Return the [X, Y] coordinate for the center point of the cell that contains the specified text.  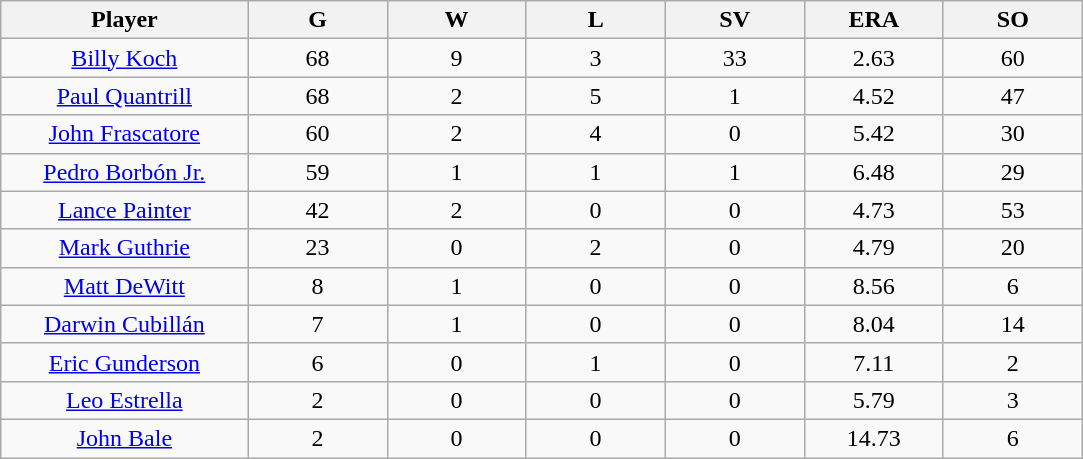
Darwin Cubillán [124, 324]
7.11 [874, 362]
47 [1012, 96]
33 [734, 58]
Player [124, 20]
W [456, 20]
Leo Estrella [124, 400]
John Bale [124, 438]
L [596, 20]
7 [318, 324]
SO [1012, 20]
Pedro Borbón Jr. [124, 172]
14 [1012, 324]
4 [596, 134]
4.52 [874, 96]
5.79 [874, 400]
6.48 [874, 172]
2.63 [874, 58]
4.79 [874, 248]
John Frascatore [124, 134]
5.42 [874, 134]
ERA [874, 20]
5 [596, 96]
8.56 [874, 286]
23 [318, 248]
8.04 [874, 324]
Paul Quantrill [124, 96]
G [318, 20]
42 [318, 210]
Lance Painter [124, 210]
Matt DeWitt [124, 286]
Billy Koch [124, 58]
30 [1012, 134]
8 [318, 286]
9 [456, 58]
Eric Gunderson [124, 362]
14.73 [874, 438]
59 [318, 172]
Mark Guthrie [124, 248]
53 [1012, 210]
4.73 [874, 210]
20 [1012, 248]
SV [734, 20]
29 [1012, 172]
